From the cell containing the given text, extract its center point as (X, Y) coordinate. 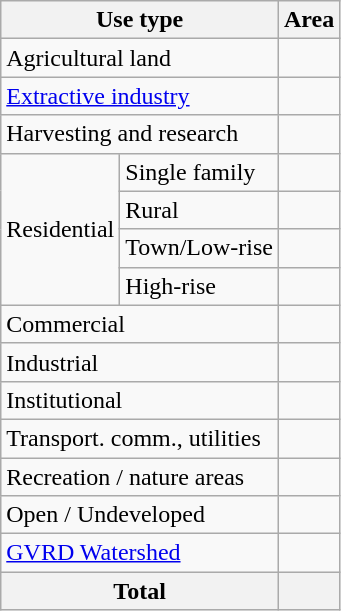
Transport. comm., utilities (140, 438)
Residential (60, 229)
Single family (200, 172)
Open / Undeveloped (140, 515)
Harvesting and research (140, 134)
Agricultural land (140, 58)
Recreation / nature areas (140, 477)
Industrial (140, 362)
Town/Low-rise (200, 248)
Institutional (140, 400)
Area (308, 20)
High-rise (200, 286)
Total (140, 591)
Rural (200, 210)
Use type (140, 20)
Extractive industry (140, 96)
GVRD Watershed (140, 553)
Commercial (140, 324)
